Extract the (x, y) coordinate from the center of the cell holding the provided text.  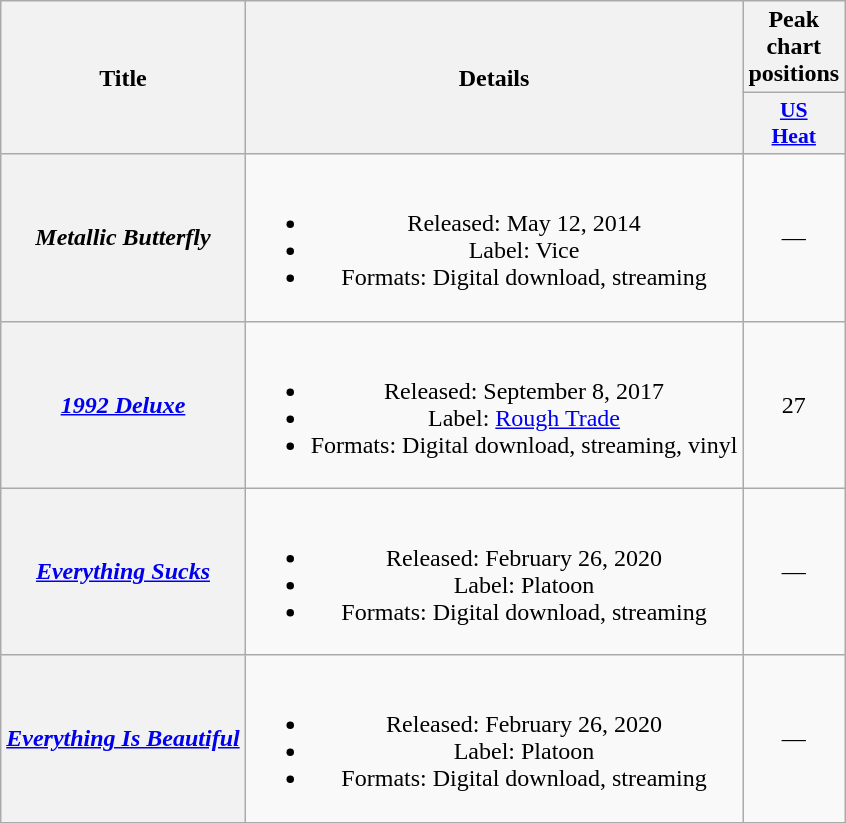
Title (123, 78)
Released: September 8, 2017Label: Rough TradeFormats: Digital download, streaming, vinyl (494, 404)
Everything Is Beautiful (123, 738)
Everything Sucks (123, 572)
27 (794, 404)
Released: May 12, 2014Label: ViceFormats: Digital download, streaming (494, 238)
Metallic Butterfly (123, 238)
Peak chart positions (794, 47)
Details (494, 78)
1992 Deluxe (123, 404)
USHeat (794, 124)
